Identify which cell holds the provided text, then report its [x, y] central coordinate. 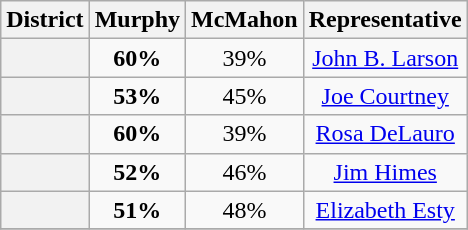
Murphy [137, 20]
Elizabeth Esty [385, 210]
Representative [385, 20]
District [45, 20]
John B. Larson [385, 58]
52% [137, 172]
53% [137, 96]
Joe Courtney [385, 96]
McMahon [245, 20]
Jim Himes [385, 172]
51% [137, 210]
Rosa DeLauro [385, 134]
48% [245, 210]
46% [245, 172]
45% [245, 96]
